For the text-containing cell, return its midpoint in [X, Y] coordinate format. 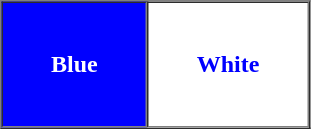
Blue [75, 65]
White [228, 65]
